Pinpoint the cell where the given text exists, returning its [x, y] midpoint coordinate. 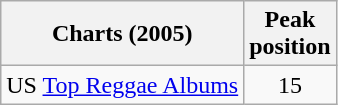
15 [290, 85]
Peakposition [290, 34]
Charts (2005) [122, 34]
US Top Reggae Albums [122, 85]
